Extract the [X, Y] coordinate from the center of the cell holding the provided text.  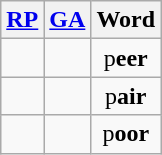
Word [126, 20]
RP [22, 20]
GA [68, 20]
peer [126, 58]
poor [126, 134]
pair [126, 96]
